Provide the [x, y] coordinate of the cell's center where the given text is located.  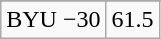
BYU −30 [54, 20]
61.5 [132, 20]
